From the cell containing the given text, extract its center point as (x, y) coordinate. 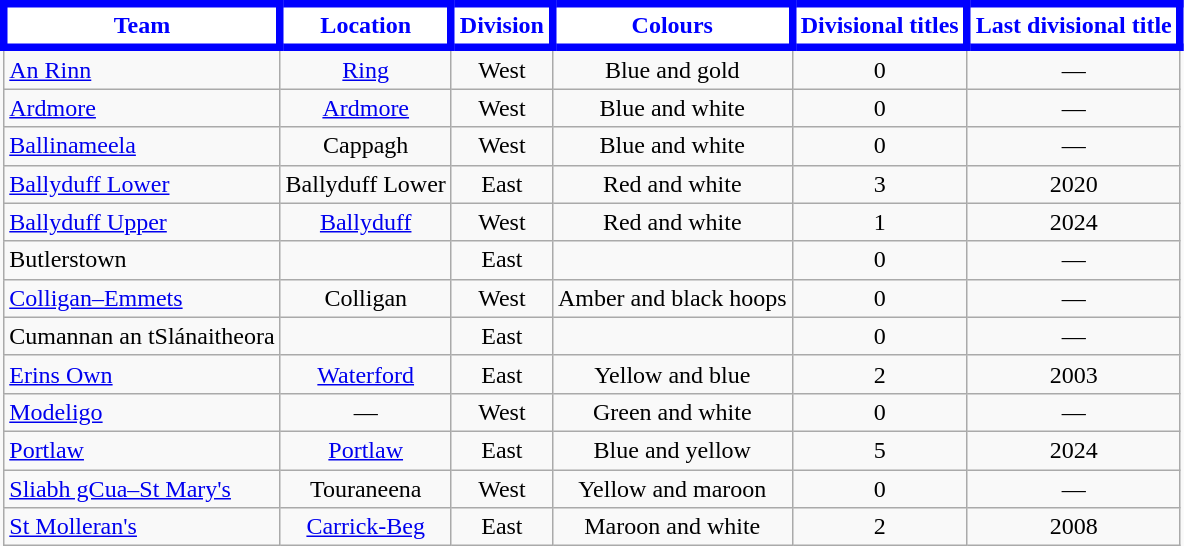
Sliabh gCua–St Mary's (142, 489)
Yellow and maroon (672, 489)
Yellow and blue (672, 374)
Location (366, 26)
Colligan–Emmets (142, 298)
2003 (1074, 374)
Divisional titles (880, 26)
3 (880, 184)
Amber and black hoops (672, 298)
Modeligo (142, 412)
Cappagh (366, 146)
An Rinn (142, 68)
Maroon and white (672, 527)
Last divisional title (1074, 26)
2020 (1074, 184)
Erins Own (142, 374)
5 (880, 450)
Carrick-Beg (366, 527)
Touraneena (366, 489)
Blue and gold (672, 68)
1 (880, 222)
2008 (1074, 527)
Division (502, 26)
Colours (672, 26)
Ballinameela (142, 146)
Butlerstown (142, 260)
Ballyduff (366, 222)
Cumannan an tSlánaitheora (142, 336)
Colligan (366, 298)
Waterford (366, 374)
Ballyduff Upper (142, 222)
Ring (366, 68)
Green and white (672, 412)
St Molleran's (142, 527)
Blue and yellow (672, 450)
Team (142, 26)
